From the cell containing the given text, extract its center point as [x, y] coordinate. 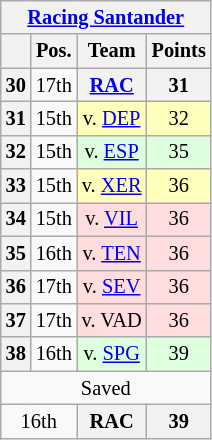
Team [112, 51]
v. ESP [112, 152]
v. TEN [112, 253]
38 [16, 354]
30 [16, 85]
Points [179, 51]
37 [16, 320]
v. VIL [112, 219]
v. SEV [112, 287]
v. SPG [112, 354]
33 [16, 186]
v. DEP [112, 118]
Pos. [54, 51]
34 [16, 219]
Saved [106, 388]
Racing Santander [106, 17]
v. VAD [112, 320]
v. XER [112, 186]
